Extract the [x, y] coordinate from the center of the cell holding the provided text.  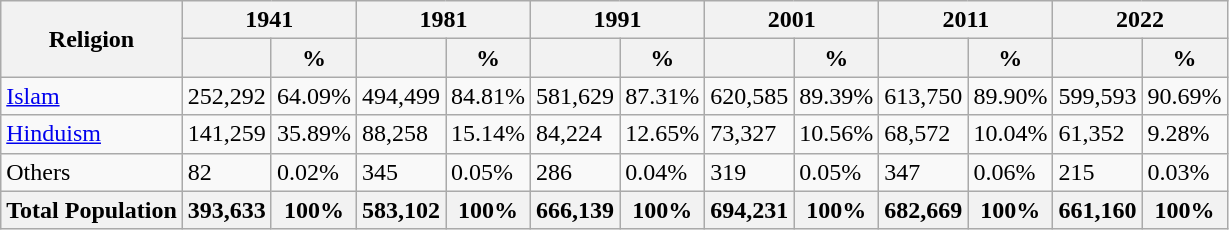
89.90% [1010, 96]
0.03% [1184, 172]
666,139 [576, 210]
1941 [269, 20]
2001 [792, 20]
73,327 [750, 134]
613,750 [924, 96]
10.04% [1010, 134]
252,292 [226, 96]
2022 [1140, 20]
1981 [443, 20]
35.89% [314, 134]
61,352 [1098, 134]
89.39% [836, 96]
694,231 [750, 210]
84.81% [488, 96]
15.14% [488, 134]
319 [750, 172]
84,224 [576, 134]
90.69% [1184, 96]
Hinduism [92, 134]
345 [400, 172]
Islam [92, 96]
88,258 [400, 134]
661,160 [1098, 210]
0.02% [314, 172]
12.65% [662, 134]
494,499 [400, 96]
Religion [92, 39]
0.06% [1010, 172]
68,572 [924, 134]
9.28% [1184, 134]
10.56% [836, 134]
1991 [618, 20]
64.09% [314, 96]
82 [226, 172]
682,669 [924, 210]
Total Population [92, 210]
583,102 [400, 210]
286 [576, 172]
87.31% [662, 96]
141,259 [226, 134]
620,585 [750, 96]
2011 [966, 20]
347 [924, 172]
215 [1098, 172]
Others [92, 172]
581,629 [576, 96]
0.04% [662, 172]
599,593 [1098, 96]
393,633 [226, 210]
